Find where the given text appears and provide that cell's center as (x, y) coordinate. 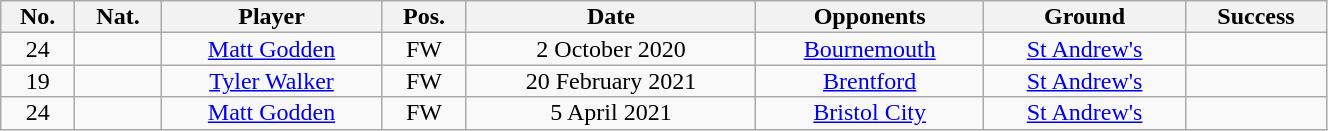
Bournemouth (870, 49)
Success (1256, 17)
19 (38, 81)
Brentford (870, 81)
5 April 2021 (610, 113)
Player (271, 17)
Pos. (424, 17)
Tyler Walker (271, 81)
2 October 2020 (610, 49)
20 February 2021 (610, 81)
Bristol City (870, 113)
Opponents (870, 17)
Nat. (118, 17)
No. (38, 17)
Ground (1085, 17)
Date (610, 17)
